Return the [x, y] coordinate for the center point of the cell that contains the specified text.  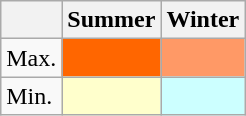
Summer [112, 20]
Max. [32, 58]
Winter [203, 20]
Min. [32, 96]
